Detect which cell encompasses the target text, then output its [x, y] center coordinate. 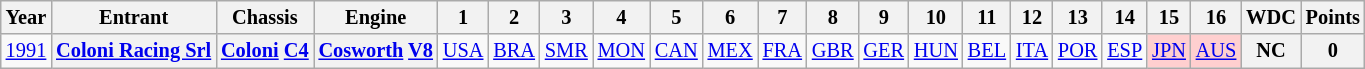
8 [833, 17]
GBR [833, 51]
1991 [26, 51]
Chassis [265, 17]
SMR [566, 51]
Cosworth V8 [376, 51]
7 [782, 17]
BRA [514, 51]
GER [884, 51]
2 [514, 17]
FRA [782, 51]
Engine [376, 17]
15 [1169, 17]
CAN [676, 51]
3 [566, 17]
5 [676, 17]
1 [463, 17]
Coloni Racing Srl [134, 51]
Entrant [134, 17]
JPN [1169, 51]
14 [1124, 17]
NC [1271, 51]
4 [622, 17]
0 [1333, 51]
11 [987, 17]
Points [1333, 17]
12 [1032, 17]
BEL [987, 51]
HUN [936, 51]
MEX [730, 51]
USA [463, 51]
9 [884, 17]
16 [1216, 17]
Year [26, 17]
ITA [1032, 51]
ESP [1124, 51]
6 [730, 17]
AUS [1216, 51]
MON [622, 51]
Coloni C4 [265, 51]
13 [1078, 17]
WDC [1271, 17]
10 [936, 17]
POR [1078, 51]
